Detect which cell encompasses the target text, then output its (x, y) center coordinate. 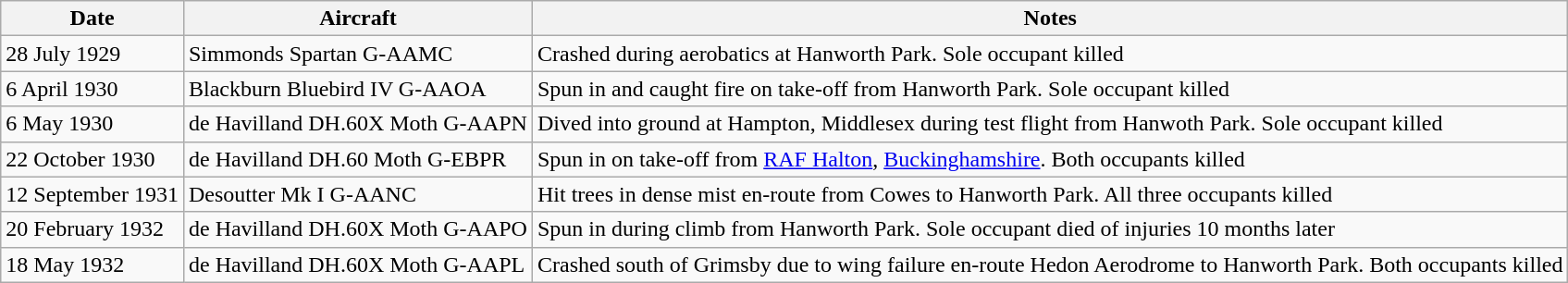
18 May 1932 (93, 265)
Simmonds Spartan G-AAMC (357, 54)
de Havilland DH.60X Moth G-AAPN (357, 124)
Hit trees in dense mist en-route from Cowes to Hanworth Park. All three occupants killed (1049, 194)
Notes (1049, 18)
Crashed south of Grimsby due to wing failure en-route Hedon Aerodrome to Hanworth Park. Both occupants killed (1049, 265)
28 July 1929 (93, 54)
Spun in on take-off from RAF Halton, Buckinghamshire. Both occupants killed (1049, 159)
Desoutter Mk I G-AANC (357, 194)
de Havilland DH.60 Moth G-EBPR (357, 159)
Crashed during aerobatics at Hanworth Park. Sole occupant killed (1049, 54)
de Havilland DH.60X Moth G-AAPO (357, 229)
22 October 1930 (93, 159)
Blackburn Bluebird IV G-AAOA (357, 89)
Spun in during climb from Hanworth Park. Sole occupant died of injuries 10 months later (1049, 229)
Aircraft (357, 18)
de Havilland DH.60X Moth G-AAPL (357, 265)
Dived into ground at Hampton, Middlesex during test flight from Hanwoth Park. Sole occupant killed (1049, 124)
20 February 1932 (93, 229)
Spun in and caught fire on take-off from Hanworth Park. Sole occupant killed (1049, 89)
6 April 1930 (93, 89)
Date (93, 18)
12 September 1931 (93, 194)
6 May 1930 (93, 124)
